Identify which cell holds the provided text, then report its (x, y) central coordinate. 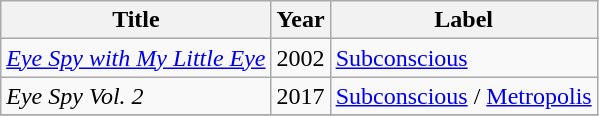
2002 (300, 58)
Title (136, 20)
2017 (300, 96)
Subconscious (464, 58)
Eye Spy with My Little Eye (136, 58)
Year (300, 20)
Eye Spy Vol. 2 (136, 96)
Label (464, 20)
Subconscious / Metropolis (464, 96)
